Output the [X, Y] coordinate of the center of the cell containing the given text.  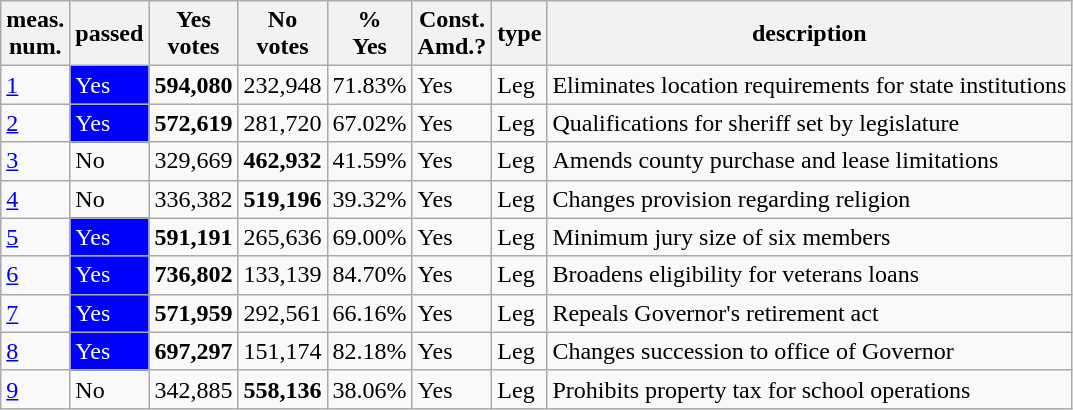
5 [36, 237]
572,619 [194, 123]
%Yes [370, 34]
Const.Amd.? [452, 34]
281,720 [282, 123]
39.32% [370, 199]
6 [36, 275]
Amends county purchase and lease limitations [810, 161]
Broadens eligibility for veterans loans [810, 275]
Novotes [282, 34]
7 [36, 313]
41.59% [370, 161]
519,196 [282, 199]
69.00% [370, 237]
8 [36, 351]
591,191 [194, 237]
697,297 [194, 351]
336,382 [194, 199]
description [810, 34]
Yesvotes [194, 34]
Minimum jury size of six members [810, 237]
Qualifications for sheriff set by legislature [810, 123]
2 [36, 123]
133,139 [282, 275]
passed [110, 34]
736,802 [194, 275]
Eliminates location requirements for state institutions [810, 85]
4 [36, 199]
558,136 [282, 389]
1 [36, 85]
462,932 [282, 161]
292,561 [282, 313]
type [520, 34]
38.06% [370, 389]
342,885 [194, 389]
265,636 [282, 237]
meas.num. [36, 34]
84.70% [370, 275]
Changes succession to office of Governor [810, 351]
9 [36, 389]
3 [36, 161]
Prohibits property tax for school operations [810, 389]
232,948 [282, 85]
Repeals Governor's retirement act [810, 313]
Changes provision regarding religion [810, 199]
66.16% [370, 313]
67.02% [370, 123]
594,080 [194, 85]
571,959 [194, 313]
151,174 [282, 351]
329,669 [194, 161]
71.83% [370, 85]
82.18% [370, 351]
